Return the [x, y] coordinate for the center point of the cell that contains the specified text.  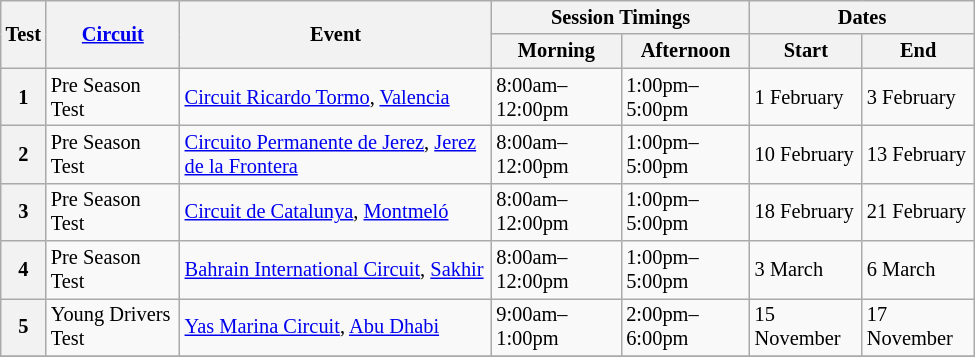
Morning [556, 51]
1 [24, 97]
3 [24, 212]
13 February [918, 154]
2:00pm–6:00pm [685, 327]
Session Timings [620, 17]
Event [336, 34]
Start [806, 51]
Circuito Permanente de Jerez, Jerez de la Frontera [336, 154]
18 February [806, 212]
9:00am–1:00pm [556, 327]
Circuit [113, 34]
Dates [862, 17]
4 [24, 270]
End [918, 51]
Test [24, 34]
Bahrain International Circuit, Sakhir [336, 270]
3 March [806, 270]
3 February [918, 97]
5 [24, 327]
Yas Marina Circuit, Abu Dhabi [336, 327]
Circuit de Catalunya, Montmeló [336, 212]
10 February [806, 154]
2 [24, 154]
6 March [918, 270]
Afternoon [685, 51]
1 February [806, 97]
17 November [918, 327]
Circuit Ricardo Tormo, Valencia [336, 97]
21 February [918, 212]
15 November [806, 327]
Young Drivers Test [113, 327]
